Return the [x, y] coordinate for the center point of the cell that contains the specified text.  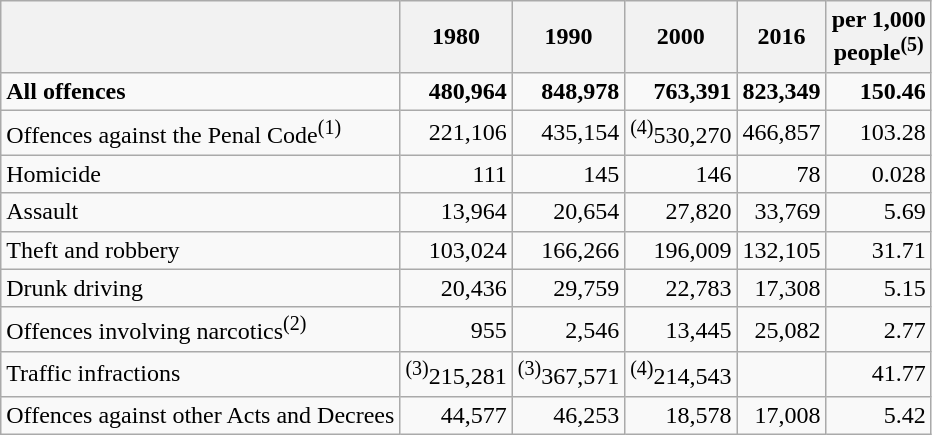
Drunk driving [200, 288]
103,024 [456, 250]
41.77 [878, 374]
18,578 [681, 415]
166,266 [568, 250]
17,308 [782, 288]
196,009 [681, 250]
480,964 [456, 91]
78 [782, 174]
20,436 [456, 288]
per 1,000people(5) [878, 37]
5.42 [878, 415]
1990 [568, 37]
(4)530,270 [681, 132]
5.15 [878, 288]
(4)214,543 [681, 374]
146 [681, 174]
13,964 [456, 212]
466,857 [782, 132]
150.46 [878, 91]
145 [568, 174]
2000 [681, 37]
435,154 [568, 132]
0.028 [878, 174]
17,008 [782, 415]
103.28 [878, 132]
25,082 [782, 330]
31.71 [878, 250]
Offences involving narcotics(2) [200, 330]
20,654 [568, 212]
763,391 [681, 91]
27,820 [681, 212]
823,349 [782, 91]
Assault [200, 212]
46,253 [568, 415]
111 [456, 174]
44,577 [456, 415]
Theft and robbery [200, 250]
5.69 [878, 212]
Traffic infractions [200, 374]
33,769 [782, 212]
Offences against other Acts and Decrees [200, 415]
2.77 [878, 330]
13,445 [681, 330]
955 [456, 330]
2,546 [568, 330]
29,759 [568, 288]
221,106 [456, 132]
All offences [200, 91]
132,105 [782, 250]
2016 [782, 37]
(3)367,571 [568, 374]
(3)215,281 [456, 374]
1980 [456, 37]
Offences against the Penal Code(1) [200, 132]
Homicide [200, 174]
848,978 [568, 91]
22,783 [681, 288]
